Detect which cell encompasses the target text, then output its (x, y) center coordinate. 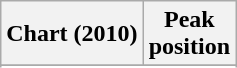
Chart (2010) (72, 34)
Peakposition (189, 34)
